Pinpoint the cell where the given text exists, returning its [X, Y] midpoint coordinate. 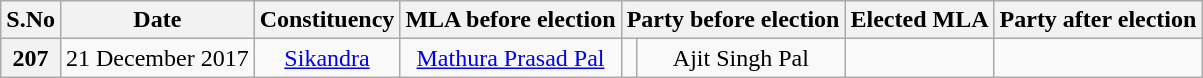
Elected MLA [920, 20]
Party before election [733, 20]
207 [31, 58]
Mathura Prasad Pal [510, 58]
MLA before election [510, 20]
S.No [31, 20]
Date [157, 20]
Ajit Singh Pal [741, 58]
Party after election [1098, 20]
21 December 2017 [157, 58]
Constituency [327, 20]
Sikandra [327, 58]
